Return the (X, Y) coordinate for the center point of the cell that contains the specified text.  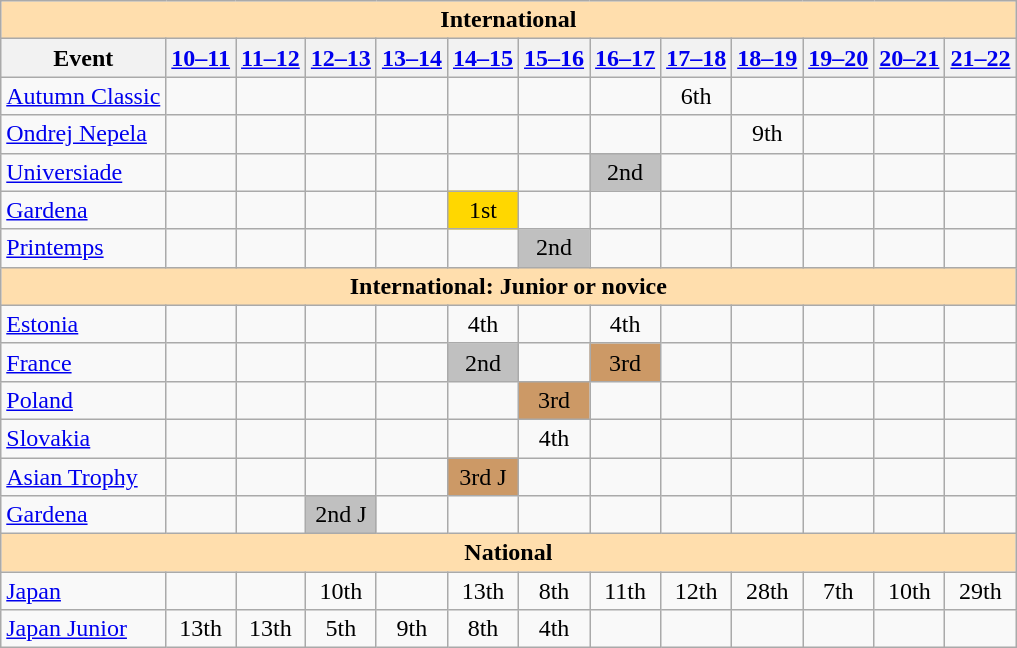
International (508, 20)
Slovakia (84, 438)
Asian Trophy (84, 477)
Poland (84, 400)
Japan Junior (84, 629)
Autumn Classic (84, 96)
Event (84, 58)
International: Junior or novice (508, 286)
2nd J (340, 515)
12–13 (340, 58)
6th (696, 96)
16–17 (626, 58)
20–21 (910, 58)
Printemps (84, 248)
Japan (84, 591)
1st (482, 210)
Estonia (84, 324)
13–14 (412, 58)
12th (696, 591)
15–16 (554, 58)
18–19 (768, 58)
11–12 (271, 58)
17–18 (696, 58)
28th (768, 591)
3rd J (482, 477)
29th (980, 591)
14–15 (482, 58)
11th (626, 591)
Ondrej Nepela (84, 134)
10–11 (201, 58)
21–22 (980, 58)
5th (340, 629)
France (84, 362)
7th (838, 591)
Universiade (84, 172)
19–20 (838, 58)
National (508, 553)
